From the cell containing the given text, extract its center point as [X, Y] coordinate. 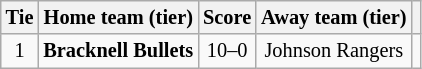
Score [227, 17]
Tie [20, 17]
Home team (tier) [118, 17]
Away team (tier) [334, 17]
1 [20, 51]
Bracknell Bullets [118, 51]
Johnson Rangers [334, 51]
10–0 [227, 51]
